Provide the (X, Y) coordinate of the cell's center where the given text is located.  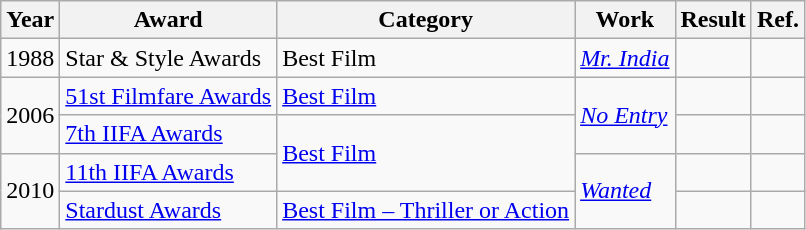
Category (426, 20)
Ref. (778, 20)
1988 (30, 58)
11th IIFA Awards (168, 172)
2010 (30, 191)
7th IIFA Awards (168, 134)
Wanted (625, 191)
Year (30, 20)
Work (625, 20)
51st Filmfare Awards (168, 96)
Star & Style Awards (168, 58)
Mr. India (625, 58)
Result (713, 20)
Stardust Awards (168, 210)
No Entry (625, 115)
Award (168, 20)
2006 (30, 115)
Best Film – Thriller or Action (426, 210)
